Find where the given text appears and provide that cell's center as (x, y) coordinate. 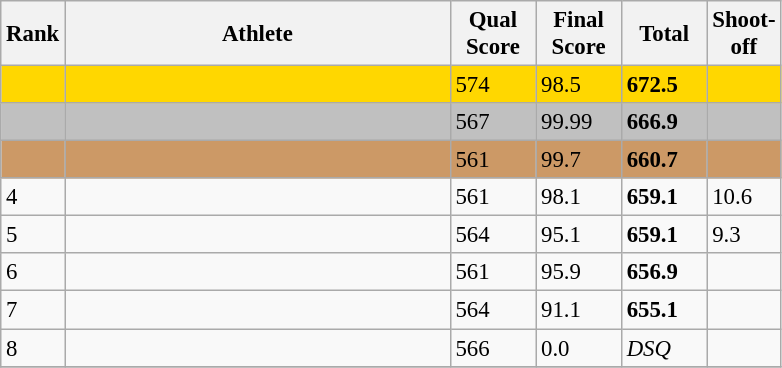
95.1 (579, 235)
Rank (33, 34)
672.5 (664, 85)
99.7 (579, 160)
660.7 (664, 160)
91.1 (579, 310)
6 (33, 273)
99.99 (579, 122)
567 (493, 122)
Final Score (579, 34)
98.5 (579, 85)
566 (493, 348)
7 (33, 310)
Total (664, 34)
4 (33, 197)
8 (33, 348)
DSQ (664, 348)
656.9 (664, 273)
9.3 (744, 235)
Athlete (258, 34)
Qual Score (493, 34)
655.1 (664, 310)
98.1 (579, 197)
666.9 (664, 122)
0.0 (579, 348)
574 (493, 85)
Shoot-off (744, 34)
5 (33, 235)
10.6 (744, 197)
95.9 (579, 273)
